Capture the cell that displays the provided text and extract its (X, Y) central coordinate. 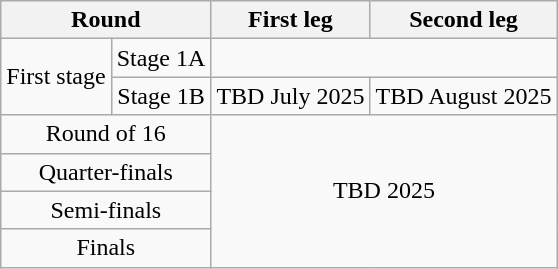
Round (106, 20)
TBD July 2025 (290, 96)
First stage (56, 77)
TBD 2025 (384, 191)
Second leg (464, 20)
Semi-finals (106, 210)
Quarter-finals (106, 172)
First leg (290, 20)
Finals (106, 248)
Round of 16 (106, 134)
TBD August 2025 (464, 96)
Stage 1B (161, 96)
Stage 1A (161, 58)
